Capture the cell that displays the provided text and extract its (x, y) central coordinate. 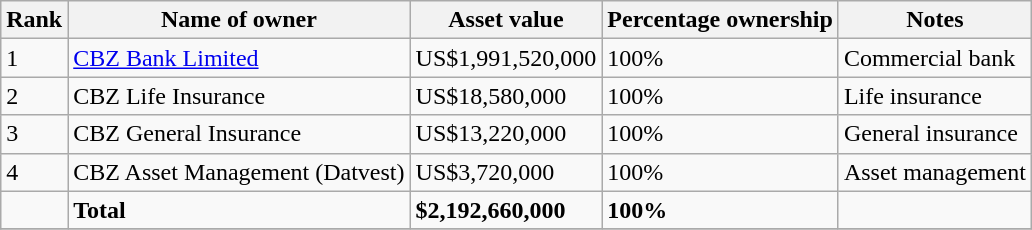
$2,192,660,000 (506, 210)
Commercial bank (934, 58)
CBZ Asset Management (Datvest) (239, 172)
Asset management (934, 172)
Name of owner (239, 20)
General insurance (934, 134)
US$3,720,000 (506, 172)
Rank (34, 20)
CBZ Life Insurance (239, 96)
Notes (934, 20)
3 (34, 134)
US$18,580,000 (506, 96)
2 (34, 96)
4 (34, 172)
US$1,991,520,000 (506, 58)
CBZ Bank Limited (239, 58)
Total (239, 210)
Percentage ownership (720, 20)
CBZ General Insurance (239, 134)
Asset value (506, 20)
US$13,220,000 (506, 134)
1 (34, 58)
Life insurance (934, 96)
